Pinpoint the cell where the given text exists, returning its (X, Y) midpoint coordinate. 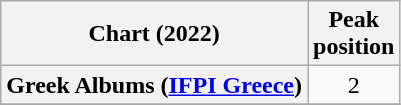
Greek Albums (IFPI Greece) (154, 85)
2 (354, 85)
Chart (2022) (154, 34)
Peakposition (354, 34)
